Find where the given text appears and provide that cell's center as (x, y) coordinate. 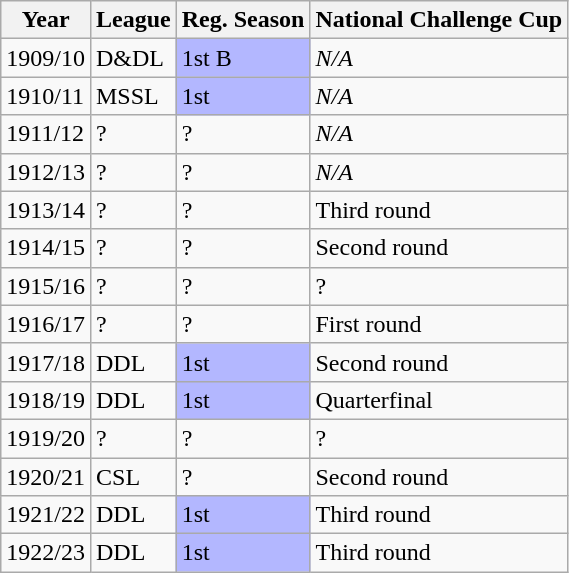
First round (439, 324)
Year (46, 20)
National Challenge Cup (439, 20)
1912/13 (46, 172)
MSSL (133, 96)
1916/17 (46, 324)
1911/12 (46, 134)
1910/11 (46, 96)
1922/23 (46, 553)
1914/15 (46, 248)
D&DL (133, 58)
1915/16 (46, 286)
1919/20 (46, 438)
1913/14 (46, 210)
1921/22 (46, 515)
League (133, 20)
1918/19 (46, 400)
Quarterfinal (439, 400)
1909/10 (46, 58)
1917/18 (46, 362)
Reg. Season (243, 20)
CSL (133, 477)
1920/21 (46, 477)
1st B (243, 58)
